Find where the given text appears and provide that cell's center as (X, Y) coordinate. 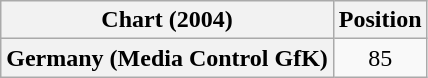
Germany (Media Control GfK) (168, 58)
Position (380, 20)
Chart (2004) (168, 20)
85 (380, 58)
